Locate the cell with the specified text and output its (X, Y) center coordinate. 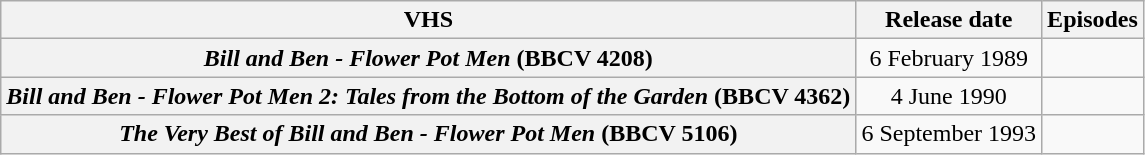
4 June 1990 (949, 96)
6 September 1993 (949, 134)
VHS (428, 20)
Release date (949, 20)
Bill and Ben - Flower Pot Men (BBCV 4208) (428, 58)
6 February 1989 (949, 58)
The Very Best of Bill and Ben - Flower Pot Men (BBCV 5106) (428, 134)
Episodes (1093, 20)
Bill and Ben - Flower Pot Men 2: Tales from the Bottom of the Garden (BBCV 4362) (428, 96)
